Return (X, Y) of the center of cell containing provided text 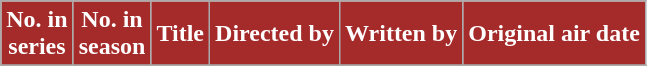
Title (180, 34)
Written by (400, 34)
Original air date (554, 34)
Directed by (275, 34)
No. inseries (37, 34)
No. inseason (112, 34)
